Detect which cell encompasses the target text, then output its (X, Y) center coordinate. 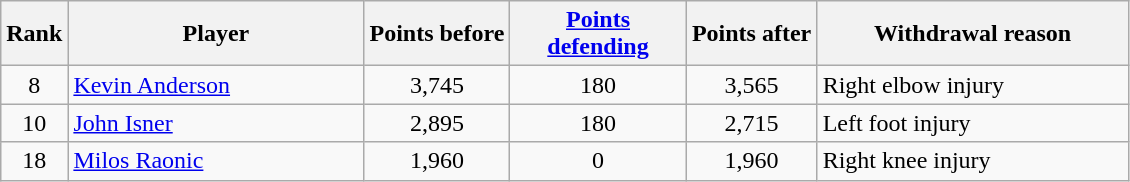
0 (598, 161)
Points before (437, 34)
Left foot injury (972, 123)
3,565 (752, 85)
18 (34, 161)
10 (34, 123)
Right knee injury (972, 161)
Withdrawal reason (972, 34)
8 (34, 85)
2,715 (752, 123)
Kevin Anderson (216, 85)
Points after (752, 34)
Milos Raonic (216, 161)
Player (216, 34)
Points defending (598, 34)
Rank (34, 34)
Right elbow injury (972, 85)
3,745 (437, 85)
John Isner (216, 123)
2,895 (437, 123)
